Return the (x, y) coordinate for the center point of the cell that contains the specified text.  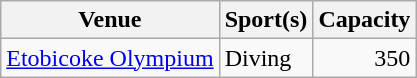
Diving (266, 58)
Venue (110, 20)
Sport(s) (266, 20)
Capacity (364, 20)
350 (364, 58)
Etobicoke Olympium (110, 58)
